Output the [x, y] coordinate of the center of the cell containing the given text.  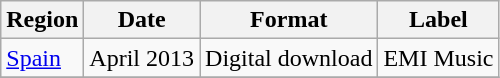
Spain [42, 58]
Digital download [289, 58]
Label [438, 20]
Region [42, 20]
EMI Music [438, 58]
Date [142, 20]
Format [289, 20]
April 2013 [142, 58]
